Determine the (x, y) coordinate at the center of the cell enclosing the given text.  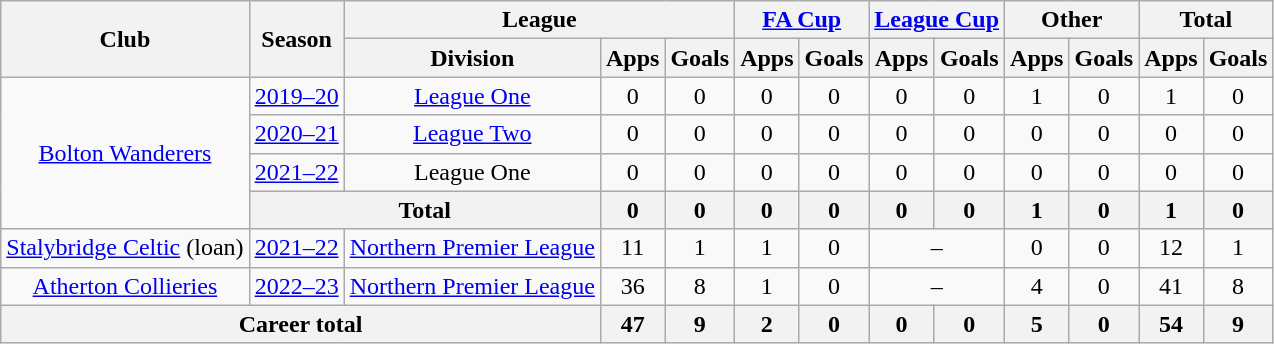
League (539, 20)
2019–20 (296, 96)
Atherton Collieries (125, 286)
2 (767, 324)
League Two (472, 134)
4 (1037, 286)
FA Cup (802, 20)
54 (1171, 324)
36 (632, 286)
2020–21 (296, 134)
League Cup (937, 20)
Bolton Wanderers (125, 153)
47 (632, 324)
12 (1171, 248)
Stalybridge Celtic (loan) (125, 248)
41 (1171, 286)
Other (1072, 20)
Season (296, 39)
Club (125, 39)
Career total (301, 324)
Division (472, 58)
2022–23 (296, 286)
11 (632, 248)
5 (1037, 324)
